From the cell containing the given text, extract its center point as (x, y) coordinate. 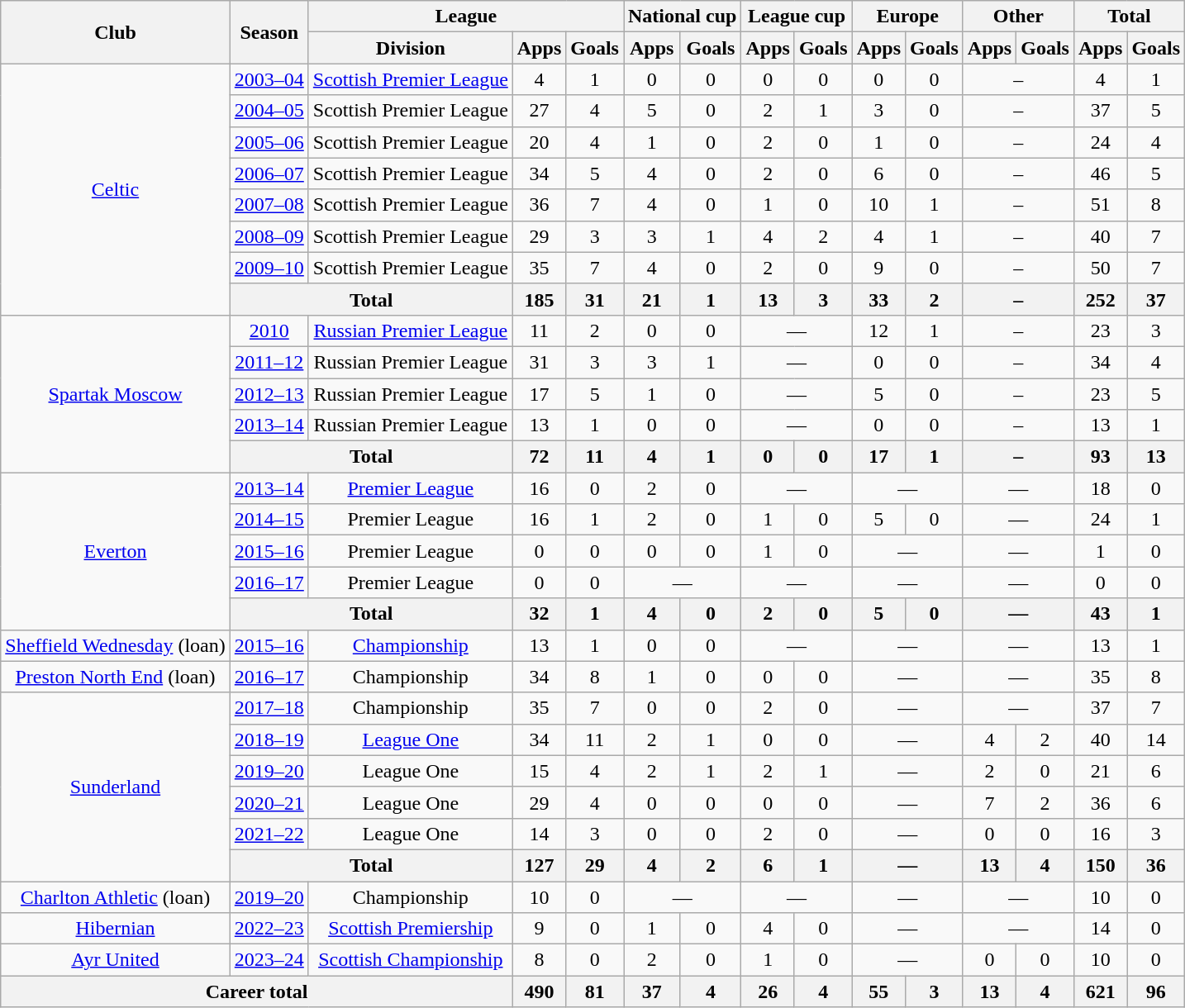
Spartak Moscow (116, 393)
Other (1018, 17)
150 (1100, 865)
50 (1100, 268)
2023–24 (269, 960)
20 (539, 142)
2011–12 (269, 362)
2008–09 (269, 236)
Celtic (116, 189)
2009–10 (269, 268)
2003–04 (269, 79)
Hibernian (116, 929)
Division (410, 48)
Sunderland (116, 787)
2007–08 (269, 205)
12 (878, 330)
96 (1156, 991)
621 (1100, 991)
Europe (907, 17)
55 (878, 991)
252 (1100, 299)
2010 (269, 330)
2021–22 (269, 834)
League (466, 17)
93 (1100, 457)
2006–07 (269, 174)
Everton (116, 551)
2017–18 (269, 708)
26 (768, 991)
127 (539, 865)
2005–06 (269, 142)
National cup (682, 17)
Scottish Premiership (410, 929)
43 (1100, 614)
2014–15 (269, 520)
33 (878, 299)
32 (539, 614)
League cup (797, 17)
2018–19 (269, 739)
72 (539, 457)
Sheffield Wednesday (loan) (116, 645)
2020–21 (269, 802)
81 (595, 991)
Season (269, 32)
51 (1100, 205)
Scottish Championship (410, 960)
2004–05 (269, 111)
27 (539, 111)
Club (116, 32)
Ayr United (116, 960)
2022–23 (269, 929)
185 (539, 299)
18 (1100, 488)
Preston North End (loan) (116, 677)
Charlton Athletic (loan) (116, 896)
Career total (257, 991)
46 (1100, 174)
15 (539, 771)
2012–13 (269, 394)
490 (539, 991)
